Find where the given text appears and provide that cell's center as (X, Y) coordinate. 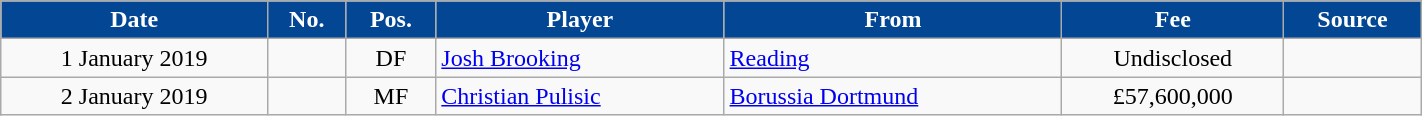
Borussia Dortmund (893, 96)
From (893, 20)
Christian Pulisic (580, 96)
Josh Brooking (580, 58)
Player (580, 20)
DF (391, 58)
2 January 2019 (134, 96)
No. (307, 20)
Undisclosed (1173, 58)
MF (391, 96)
Fee (1173, 20)
Date (134, 20)
Source (1353, 20)
Pos. (391, 20)
1 January 2019 (134, 58)
Reading (893, 58)
£57,600,000 (1173, 96)
